Determine the (X, Y) coordinate at the center of the cell enclosing the given text.  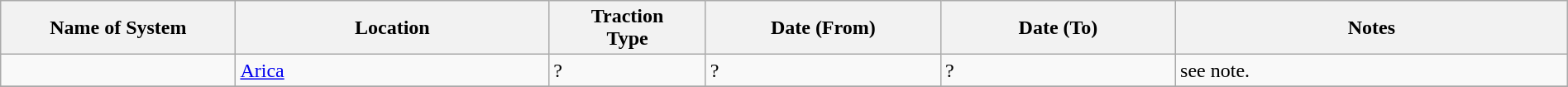
Date (To) (1058, 28)
Location (392, 28)
Date (From) (823, 28)
Name of System (118, 28)
TractionType (627, 28)
see note. (1372, 70)
Notes (1372, 28)
Arica (392, 70)
